From the cell containing the given text, extract its center point as [X, Y] coordinate. 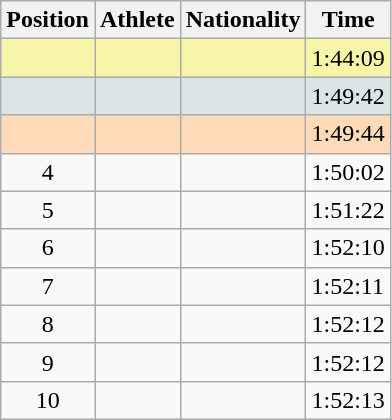
1:50:02 [348, 172]
Athlete [137, 20]
1:49:42 [348, 96]
7 [48, 286]
1:49:44 [348, 134]
4 [48, 172]
9 [48, 362]
5 [48, 210]
Position [48, 20]
Time [348, 20]
8 [48, 324]
1:52:13 [348, 400]
1:52:10 [348, 248]
6 [48, 248]
1:52:11 [348, 286]
1:44:09 [348, 58]
10 [48, 400]
1:51:22 [348, 210]
Nationality [243, 20]
